From the cell containing the given text, extract its center point as [x, y] coordinate. 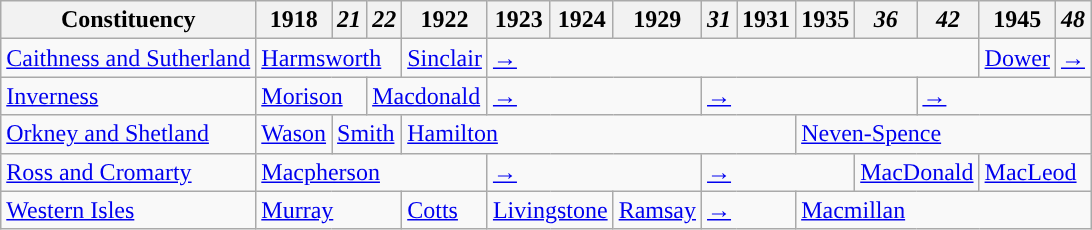
1918 [294, 20]
Macdonald [428, 96]
Macmillan [944, 210]
Macpherson [372, 172]
31 [720, 20]
Orkney and Shetland [128, 134]
22 [384, 20]
1929 [657, 20]
1945 [1017, 20]
Morison [312, 96]
1924 [582, 20]
Harmsworth [329, 58]
MacLeod [1034, 172]
Western Isles [128, 210]
Ross and Cromarty [128, 172]
Sinclair [445, 58]
48 [1072, 20]
21 [350, 20]
Constituency [128, 20]
1923 [518, 20]
42 [948, 20]
1931 [766, 20]
Murray [329, 210]
1922 [445, 20]
1935 [826, 20]
Neven-Spence [944, 134]
36 [886, 20]
Inverness [128, 96]
Caithness and Sutherland [128, 58]
Cotts [445, 210]
Dower [1017, 58]
Ramsay [657, 210]
MacDonald [917, 172]
Wason [294, 134]
Smith [367, 134]
Livingstone [550, 210]
Hamilton [599, 134]
